From the cell containing the given text, extract its center point as (x, y) coordinate. 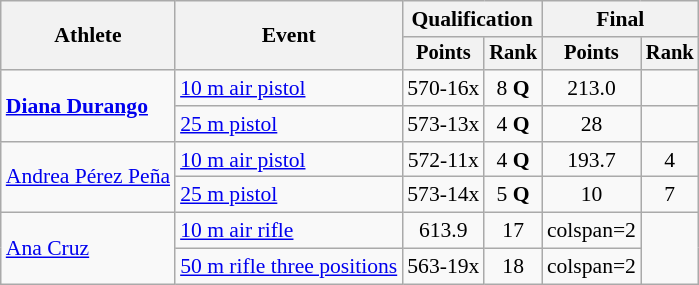
Athlete (88, 36)
Qualification (472, 19)
8 Q (513, 88)
573-13x (443, 124)
572-11x (443, 160)
563-19x (443, 267)
Ana Cruz (88, 248)
Final (620, 19)
5 Q (513, 195)
Event (288, 36)
18 (513, 267)
50 m rifle three positions (288, 267)
Andrea Pérez Peña (88, 178)
10 (592, 195)
193.7 (592, 160)
28 (592, 124)
213.0 (592, 88)
4 (670, 160)
10 m air rifle (288, 231)
Diana Durango (88, 106)
7 (670, 195)
613.9 (443, 231)
17 (513, 231)
570-16x (443, 88)
573-14x (443, 195)
